Return the [X, Y] coordinate for the center point of the cell that contains the specified text.  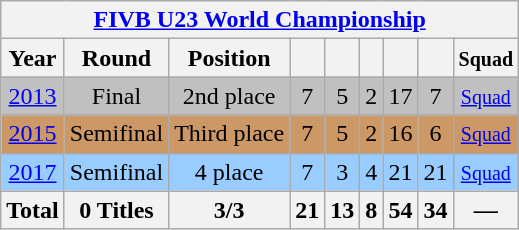
FIVB U23 World Championship [260, 20]
— [486, 210]
Third place [230, 134]
17 [400, 96]
Round [116, 58]
54 [400, 210]
6 [436, 134]
Year [33, 58]
3 [342, 172]
Total [33, 210]
2015 [33, 134]
13 [342, 210]
8 [372, 210]
16 [400, 134]
2017 [33, 172]
2nd place [230, 96]
4 place [230, 172]
3/3 [230, 210]
34 [436, 210]
Final [116, 96]
4 [372, 172]
Position [230, 58]
0 Titles [116, 210]
2013 [33, 96]
